Identify which cell holds the provided text, then report its (X, Y) central coordinate. 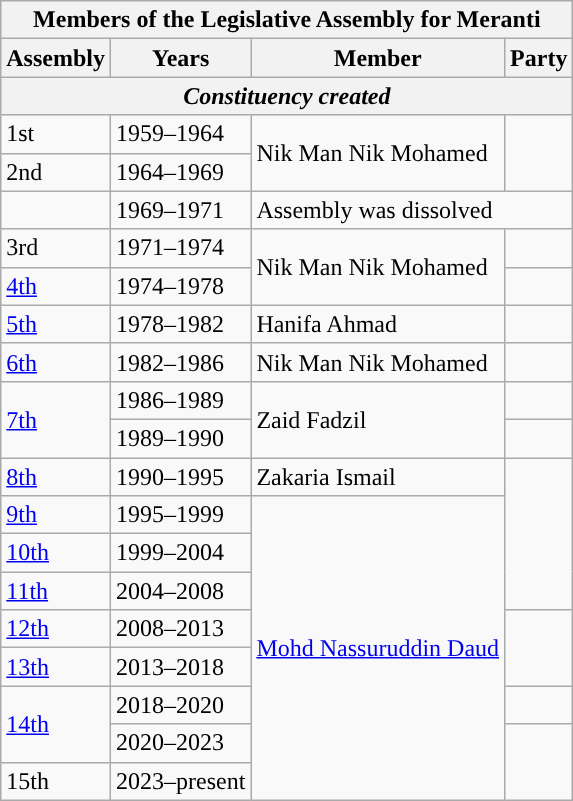
6th (56, 362)
Assembly was dissolved (412, 210)
1969–1971 (180, 210)
10th (56, 553)
2023–present (180, 781)
1986–1989 (180, 400)
Constituency created (287, 96)
13th (56, 667)
11th (56, 591)
1959–1964 (180, 134)
Mohd Nassuruddin Daud (378, 648)
15th (56, 781)
2004–2008 (180, 591)
2013–2018 (180, 667)
Members of the Legislative Assembly for Meranti (287, 20)
1974–1978 (180, 286)
Zaid Fadzil (378, 419)
12th (56, 629)
7th (56, 419)
Assembly (56, 58)
2018–2020 (180, 705)
4th (56, 286)
1964–1969 (180, 172)
Member (378, 58)
9th (56, 515)
2008–2013 (180, 629)
1971–1974 (180, 248)
2020–2023 (180, 743)
3rd (56, 248)
1989–1990 (180, 438)
Zakaria Ismail (378, 477)
8th (56, 477)
1990–1995 (180, 477)
Years (180, 58)
5th (56, 324)
1st (56, 134)
Hanifa Ahmad (378, 324)
1999–2004 (180, 553)
14th (56, 724)
2nd (56, 172)
1978–1982 (180, 324)
Party (539, 58)
1982–1986 (180, 362)
1995–1999 (180, 515)
